Scan for the cell matching the given text and deliver its (x, y) coordinate at center. 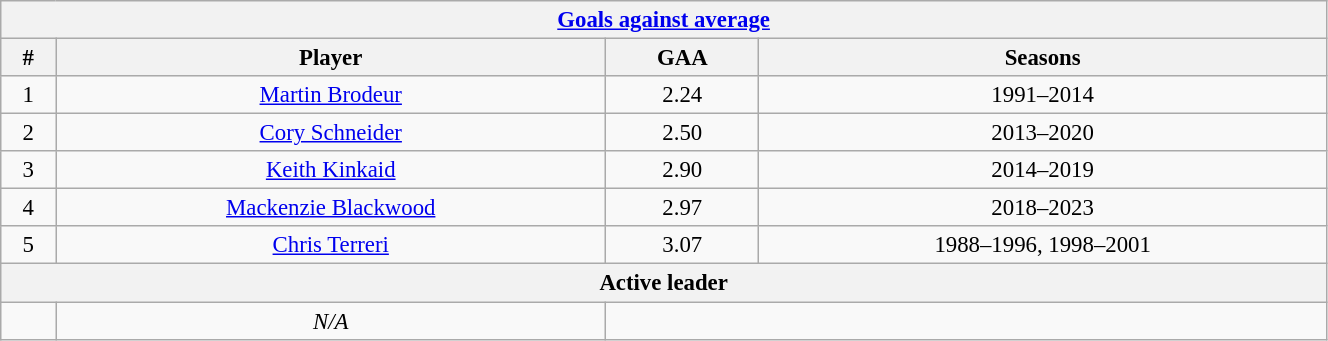
2.97 (682, 208)
1991–2014 (1043, 95)
Martin Brodeur (331, 95)
2014–2019 (1043, 170)
GAA (682, 58)
Seasons (1043, 58)
Cory Schneider (331, 133)
# (28, 58)
1988–1996, 1998–2001 (1043, 245)
N/A (331, 321)
Active leader (664, 283)
Keith Kinkaid (331, 170)
3 (28, 170)
2018–2023 (1043, 208)
3.07 (682, 245)
2.50 (682, 133)
Player (331, 58)
Mackenzie Blackwood (331, 208)
Goals against average (664, 20)
5 (28, 245)
2.24 (682, 95)
1 (28, 95)
Chris Terreri (331, 245)
2.90 (682, 170)
2 (28, 133)
4 (28, 208)
2013–2020 (1043, 133)
